Output the [x, y] coordinate of the center of the cell containing the given text.  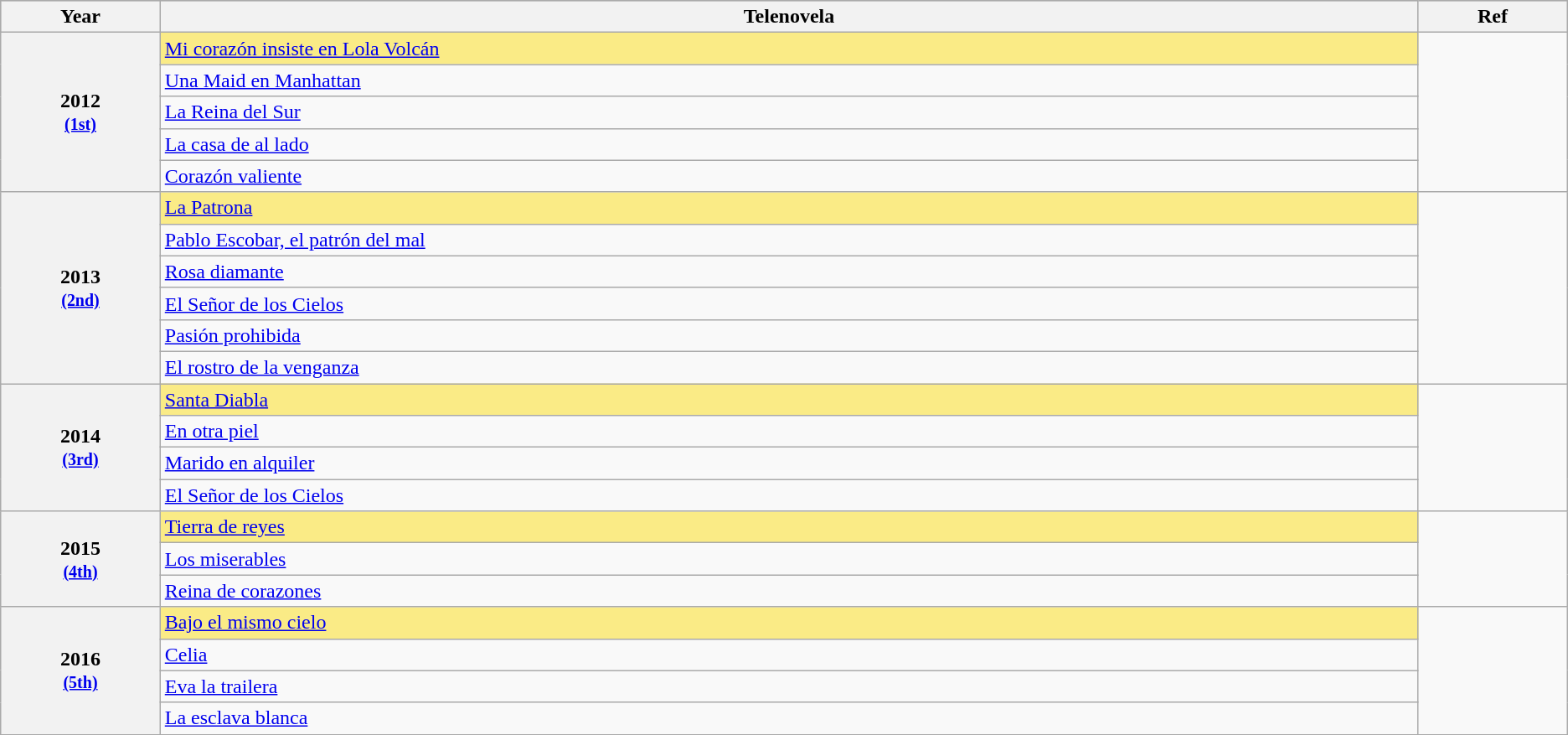
2014 (3rd) [80, 448]
La Reina del Sur [789, 112]
Marido en alquiler [789, 463]
Eva la trailera [789, 686]
Celia [789, 655]
2016 (5th) [80, 670]
Los miserables [789, 559]
2013 (2nd) [80, 287]
2012 (1st) [80, 112]
La casa de al lado [789, 144]
Reina de corazones [789, 591]
Year [80, 17]
La esclava blanca [789, 718]
La Patrona [789, 208]
Pablo Escobar, el patrón del mal [789, 240]
Mi corazón insiste en Lola Volcán [789, 49]
Telenovela [789, 17]
Bajo el mismo cielo [789, 623]
Ref [1493, 17]
Pasión prohibida [789, 335]
Tierra de reyes [789, 527]
Corazón valiente [789, 176]
Una Maid en Manhattan [789, 80]
2015 (4th) [80, 559]
Rosa diamante [789, 272]
Santa Diabla [789, 400]
El rostro de la venganza [789, 367]
En otra piel [789, 432]
